Return (x, y) of the center of cell containing provided text 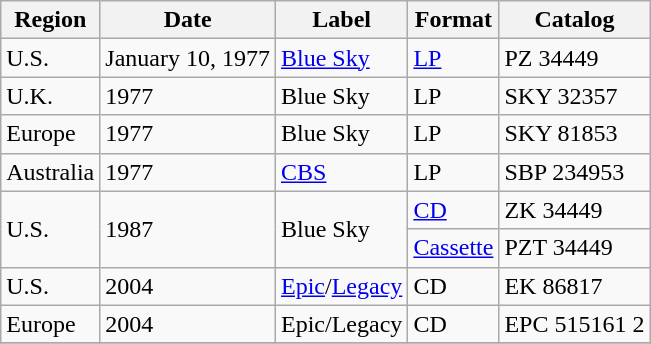
SKY 32357 (574, 96)
January 10, 1977 (188, 58)
SKY 81853 (574, 134)
CBS (342, 172)
Catalog (574, 20)
Australia (50, 172)
Label (342, 20)
PZT 34449 (574, 248)
U.K. (50, 96)
EPC 515161 2 (574, 324)
EK 86817 (574, 286)
ZK 34449 (574, 210)
Format (454, 20)
Region (50, 20)
PZ 34449 (574, 58)
1987 (188, 229)
SBP 234953 (574, 172)
Cassette (454, 248)
Date (188, 20)
